Return the (X, Y) coordinate for the center point of the cell that contains the specified text.  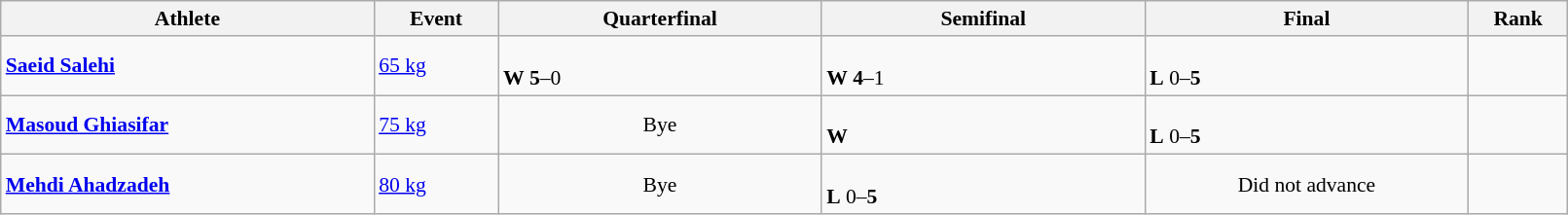
Masoud Ghiasifar (187, 125)
Rank (1518, 18)
Quarterfinal (660, 18)
80 kg (436, 185)
Semifinal (983, 18)
W 5–0 (660, 66)
Mehdi Ahadzadeh (187, 185)
Saeid Salehi (187, 66)
Final (1306, 18)
Did not advance (1306, 185)
65 kg (436, 66)
Athlete (187, 18)
W 4–1 (983, 66)
W (983, 125)
Event (436, 18)
75 kg (436, 125)
